Determine the [x, y] coordinate at the center of the cell enclosing the given text.  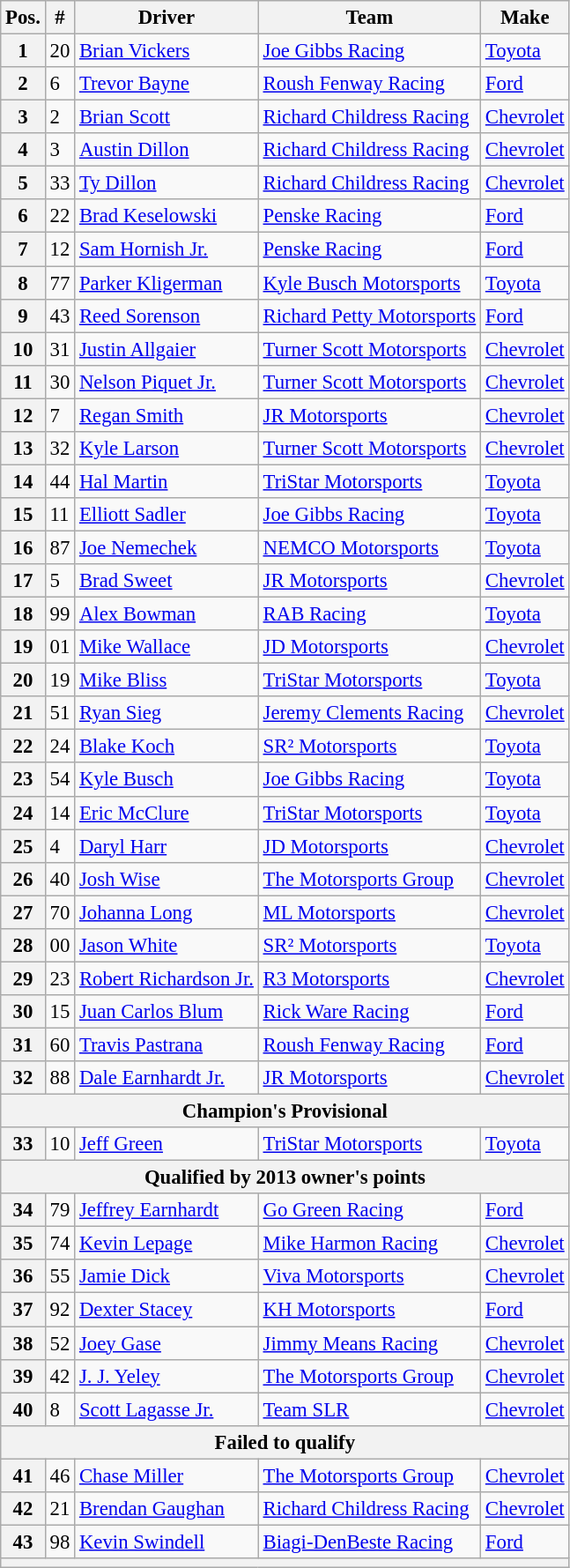
Team [369, 18]
74 [60, 1244]
Justin Allgaier [167, 349]
Joey Gase [167, 1343]
Blake Koch [167, 747]
Kevin Lepage [167, 1244]
39 [23, 1376]
Joe Nemechek [167, 547]
Jeremy Clements Racing [369, 713]
Rick Ware Racing [369, 1012]
92 [60, 1310]
98 [60, 1542]
88 [60, 1078]
Make [525, 18]
RAB Racing [369, 614]
Juan Carlos Blum [167, 1012]
Kyle Busch [167, 780]
46 [60, 1475]
99 [60, 614]
36 [23, 1277]
Qualified by 2013 owner's points [285, 1178]
Kevin Swindell [167, 1542]
28 [23, 946]
00 [60, 946]
Reed Sorenson [167, 316]
Scott Lagasse Jr. [167, 1409]
Failed to qualify [285, 1442]
NEMCO Motorsports [369, 547]
Jason White [167, 946]
34 [23, 1210]
Dale Earnhardt Jr. [167, 1078]
13 [23, 449]
Jeffrey Earnhardt [167, 1210]
Austin Dillon [167, 150]
Driver [167, 18]
Daryl Harr [167, 846]
Jeff Green [167, 1144]
Go Green Racing [369, 1210]
Kyle Larson [167, 449]
52 [60, 1343]
54 [60, 780]
Mike Bliss [167, 680]
16 [23, 547]
Kyle Busch Motorsports [369, 283]
Pos. [23, 18]
Elliott Sadler [167, 515]
Josh Wise [167, 879]
35 [23, 1244]
41 [23, 1475]
Alex Bowman [167, 614]
Nelson Piquet Jr. [167, 382]
Ty Dillon [167, 183]
Team SLR [369, 1409]
R3 Motorsports [369, 978]
37 [23, 1310]
25 [23, 846]
9 [23, 316]
44 [60, 481]
Ryan Sieg [167, 713]
Sam Hornish Jr. [167, 249]
Eric McClure [167, 813]
Jimmy Means Racing [369, 1343]
Trevor Bayne [167, 84]
Mike Wallace [167, 647]
# [60, 18]
Johanna Long [167, 912]
Hal Martin [167, 481]
1 [23, 51]
70 [60, 912]
29 [23, 978]
01 [60, 647]
27 [23, 912]
Robert Richardson Jr. [167, 978]
60 [60, 1044]
51 [60, 713]
Travis Pastrana [167, 1044]
Brian Scott [167, 117]
KH Motorsports [369, 1310]
55 [60, 1277]
Jamie Dick [167, 1277]
87 [60, 547]
26 [23, 879]
Biagi-DenBeste Racing [369, 1542]
Dexter Stacey [167, 1310]
38 [23, 1343]
Brendan Gaughan [167, 1509]
Mike Harmon Racing [369, 1244]
Brad Keselowski [167, 216]
Chase Miller [167, 1475]
18 [23, 614]
Regan Smith [167, 415]
Champion's Provisional [285, 1111]
Viva Motorsports [369, 1277]
ML Motorsports [369, 912]
77 [60, 283]
Brad Sweet [167, 581]
Richard Petty Motorsports [369, 316]
J. J. Yeley [167, 1376]
Parker Kligerman [167, 283]
Brian Vickers [167, 51]
79 [60, 1210]
17 [23, 581]
